Return the [X, Y] coordinate for the center point of the cell that contains the specified text.  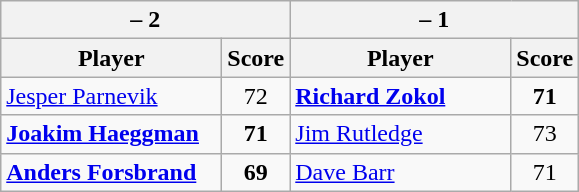
69 [256, 172]
Anders Forsbrand [112, 172]
Dave Barr [400, 172]
Jim Rutledge [400, 134]
– 1 [434, 20]
– 2 [146, 20]
Jesper Parnevik [112, 96]
Joakim Haeggman [112, 134]
Richard Zokol [400, 96]
72 [256, 96]
73 [545, 134]
